Provide the (x, y) coordinate of the cell's center where the given text is located.  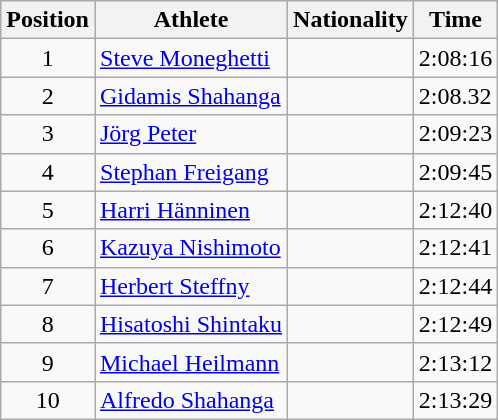
Jörg Peter (190, 134)
2:12:40 (455, 210)
Gidamis Shahanga (190, 96)
2:09:45 (455, 172)
3 (48, 134)
Alfredo Shahanga (190, 400)
2:09:23 (455, 134)
2:12:41 (455, 248)
Herbert Steffny (190, 286)
9 (48, 362)
10 (48, 400)
2:08:16 (455, 58)
7 (48, 286)
2:13:29 (455, 400)
2 (48, 96)
Position (48, 20)
Nationality (351, 20)
Steve Moneghetti (190, 58)
2:13:12 (455, 362)
Harri Hänninen (190, 210)
8 (48, 324)
6 (48, 248)
Kazuya Nishimoto (190, 248)
Time (455, 20)
Athlete (190, 20)
Hisatoshi Shintaku (190, 324)
Stephan Freigang (190, 172)
2:12:49 (455, 324)
2:08.32 (455, 96)
Michael Heilmann (190, 362)
4 (48, 172)
1 (48, 58)
5 (48, 210)
2:12:44 (455, 286)
